Capture the cell that displays the provided text and extract its (X, Y) central coordinate. 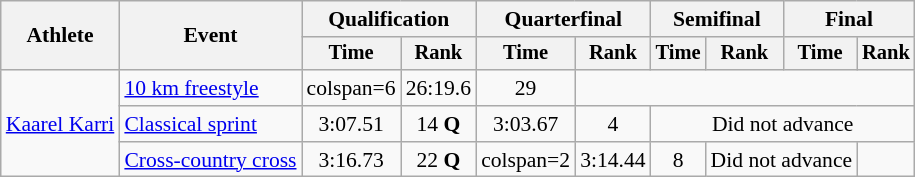
4 (612, 124)
Final (849, 19)
Qualification (390, 19)
14 Q (438, 124)
Kaarel Karri (60, 124)
Classical sprint (210, 124)
3:03.67 (526, 124)
3:07.51 (352, 124)
Did not advance (783, 124)
Event (210, 36)
10 km freestyle (210, 88)
Athlete (60, 36)
Semifinal (717, 19)
26:19.6 (438, 88)
29 (526, 88)
colspan=6 (352, 88)
Quarterfinal (564, 19)
